Scan for the cell matching the given text and deliver its [X, Y] coordinate at center. 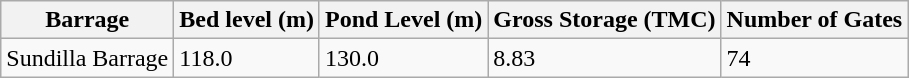
130.0 [403, 58]
8.83 [604, 58]
Bed level (m) [247, 20]
Number of Gates [814, 20]
Barrage [88, 20]
Pond Level (m) [403, 20]
74 [814, 58]
118.0 [247, 58]
Gross Storage (TMC) [604, 20]
Sundilla Barrage [88, 58]
